Capture the cell that displays the provided text and extract its (x, y) central coordinate. 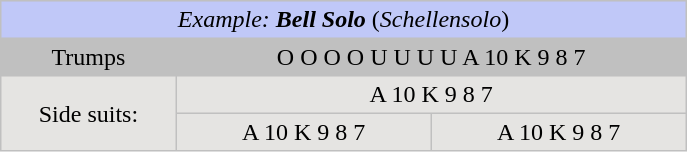
Side suits: (89, 113)
Trumps (89, 57)
O O O O U U U U A 10 K 9 8 7 (432, 57)
Example: Bell Solo (Schellensolo) (344, 20)
